Search for the cell housing the specified text and yield its [x, y] center coordinate. 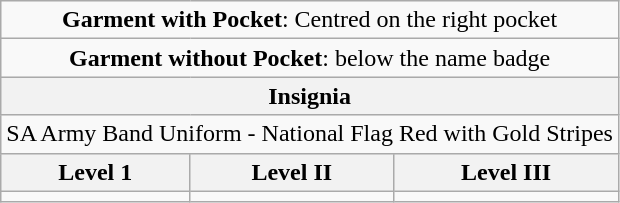
Level II [292, 172]
Insignia [310, 96]
Level 1 [96, 172]
Garment without Pocket: below the name badge [310, 58]
Level III [506, 172]
Garment with Pocket: Centred on the right pocket [310, 20]
SA Army Band Uniform - National Flag Red with Gold Stripes [310, 134]
